Output the (X, Y) coordinate of the center of the cell containing the given text.  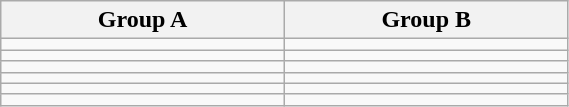
Group B (426, 20)
Group A (143, 20)
